Extract the [x, y] coordinate from the center of the cell holding the provided text.  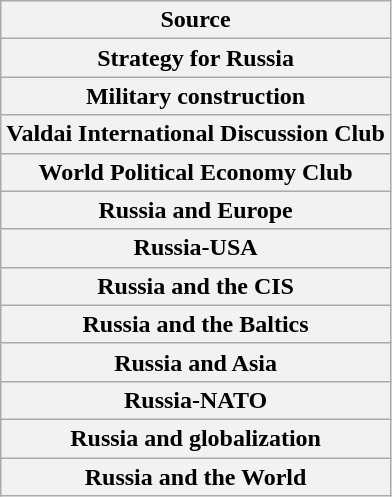
Russia and the CIS [196, 286]
World Political Economy Club [196, 172]
Russia-NATO [196, 400]
Russia and the Baltics [196, 324]
Valdai International Discussion Club [196, 134]
Russia and Asia [196, 362]
Russia and globalization [196, 438]
Russia and the World [196, 477]
Russia and Europe [196, 210]
Military construction [196, 96]
Strategy for Russia [196, 58]
Russia-USA [196, 248]
Source [196, 20]
